Capture the cell that displays the provided text and extract its [x, y] central coordinate. 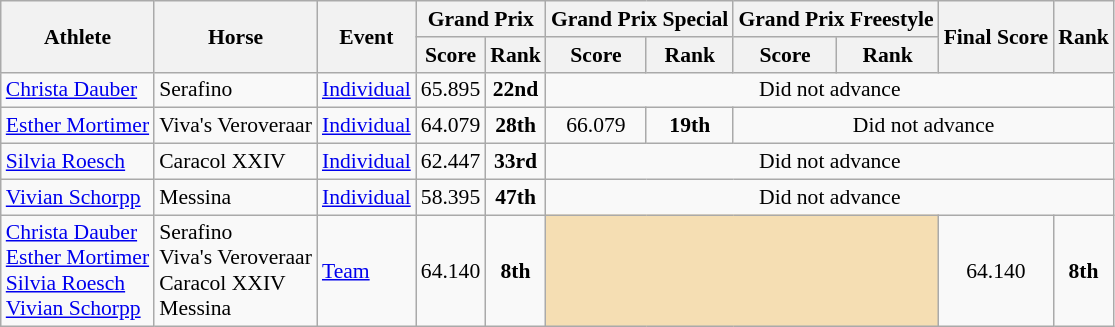
Silvia Roesch [78, 162]
65.895 [450, 90]
64.079 [450, 126]
Event [366, 36]
19th [690, 126]
Grand Prix [481, 19]
Christa DauberEsther MortimerSilvia RoeschVivian Schorpp [78, 271]
Vivian Schorpp [78, 197]
SerafinoViva's VeroveraarCaracol XXIVMessina [236, 271]
Christa Dauber [78, 90]
47th [516, 197]
Esther Mortimer [78, 126]
Viva's Veroveraar [236, 126]
62.447 [450, 162]
Final Score [996, 36]
Horse [236, 36]
58.395 [450, 197]
Grand Prix Freestyle [836, 19]
Messina [236, 197]
Caracol XXIV [236, 162]
Athlete [78, 36]
Grand Prix Special [640, 19]
28th [516, 126]
33rd [516, 162]
Team [366, 271]
66.079 [596, 126]
Serafino [236, 90]
22nd [516, 90]
